Scan for the cell matching the given text and deliver its (X, Y) coordinate at center. 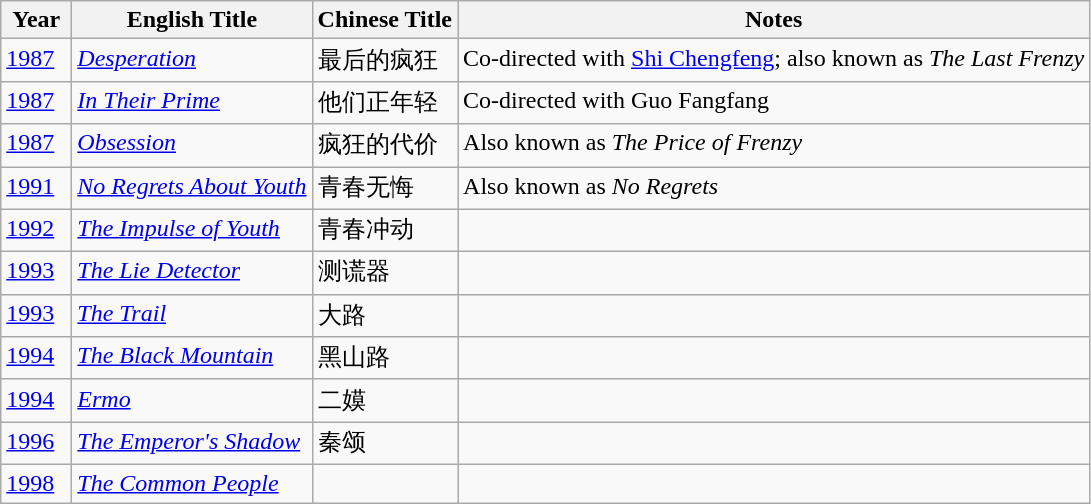
The Impulse of Youth (192, 230)
In Their Prime (192, 102)
English Title (192, 20)
The Black Mountain (192, 358)
疯狂的代价 (385, 146)
Year (36, 20)
黑山路 (385, 358)
Chinese Title (385, 20)
Desperation (192, 60)
二嫫 (385, 400)
1992 (36, 230)
测谎器 (385, 274)
The Common People (192, 483)
他们正年轻 (385, 102)
秦颂 (385, 444)
The Emperor's Shadow (192, 444)
Notes (774, 20)
1998 (36, 483)
青春冲动 (385, 230)
大路 (385, 316)
Ermo (192, 400)
1991 (36, 188)
1996 (36, 444)
青春无悔 (385, 188)
Co-directed with Guo Fangfang (774, 102)
No Regrets About Youth (192, 188)
Co-directed with Shi Chengfeng; also known as The Last Frenzy (774, 60)
The Lie Detector (192, 274)
最后的疯狂 (385, 60)
Also known as The Price of Frenzy (774, 146)
The Trail (192, 316)
Obsession (192, 146)
Also known as No Regrets (774, 188)
